Identify which cell holds the provided text, then report its (X, Y) central coordinate. 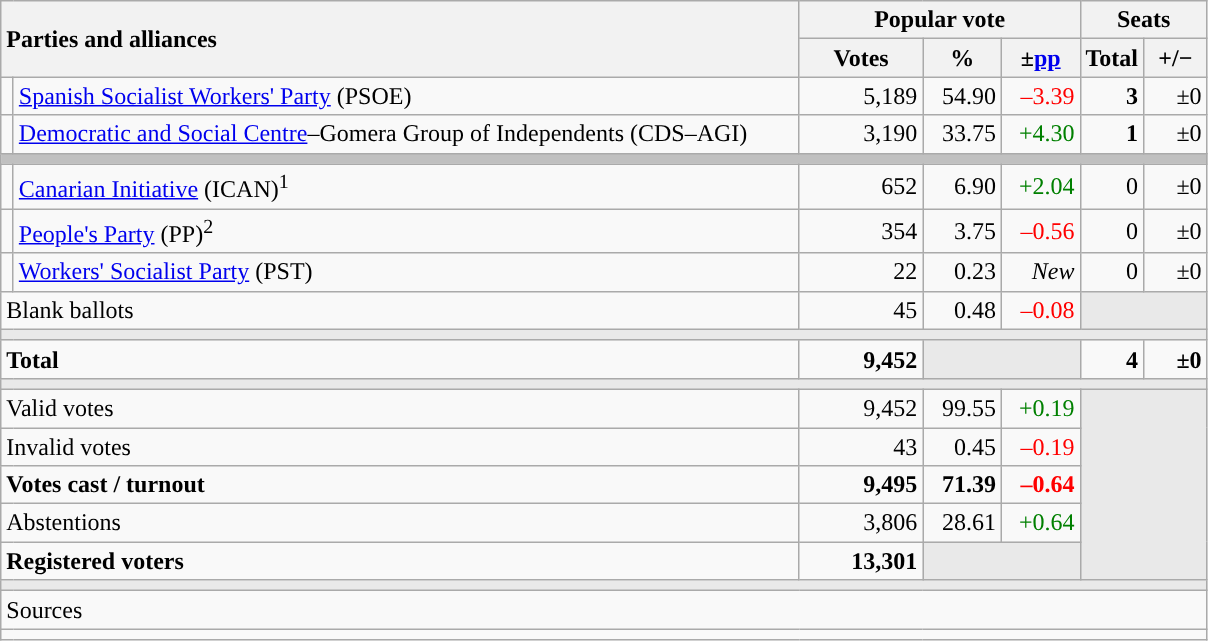
5,189 (861, 96)
–0.64 (1040, 485)
Abstentions (400, 523)
0.45 (962, 447)
9,495 (861, 485)
54.90 (962, 96)
+0.19 (1040, 408)
354 (861, 232)
6.90 (962, 186)
Votes cast / turnout (400, 485)
Parties and alliances (400, 39)
4 (1112, 359)
652 (861, 186)
13,301 (861, 561)
0.48 (962, 310)
45 (861, 310)
People's Party (PP)2 (406, 232)
% (962, 58)
3 (1112, 96)
3.75 (962, 232)
Valid votes (400, 408)
Registered voters (400, 561)
Democratic and Social Centre–Gomera Group of Independents (CDS–AGI) (406, 134)
Blank ballots (400, 310)
–0.19 (1040, 447)
1 (1112, 134)
Seats (1144, 20)
22 (861, 272)
3,806 (861, 523)
Invalid votes (400, 447)
–0.56 (1040, 232)
Spanish Socialist Workers' Party (PSOE) (406, 96)
71.39 (962, 485)
–3.39 (1040, 96)
0.23 (962, 272)
New (1040, 272)
99.55 (962, 408)
33.75 (962, 134)
+4.30 (1040, 134)
+/− (1176, 58)
±pp (1040, 58)
Popular vote (940, 20)
–0.08 (1040, 310)
43 (861, 447)
Sources (604, 610)
+2.04 (1040, 186)
Votes (861, 58)
28.61 (962, 523)
+0.64 (1040, 523)
3,190 (861, 134)
Canarian Initiative (ICAN)1 (406, 186)
Workers' Socialist Party (PST) (406, 272)
